Pinpoint the cell where the given text exists, returning its (x, y) midpoint coordinate. 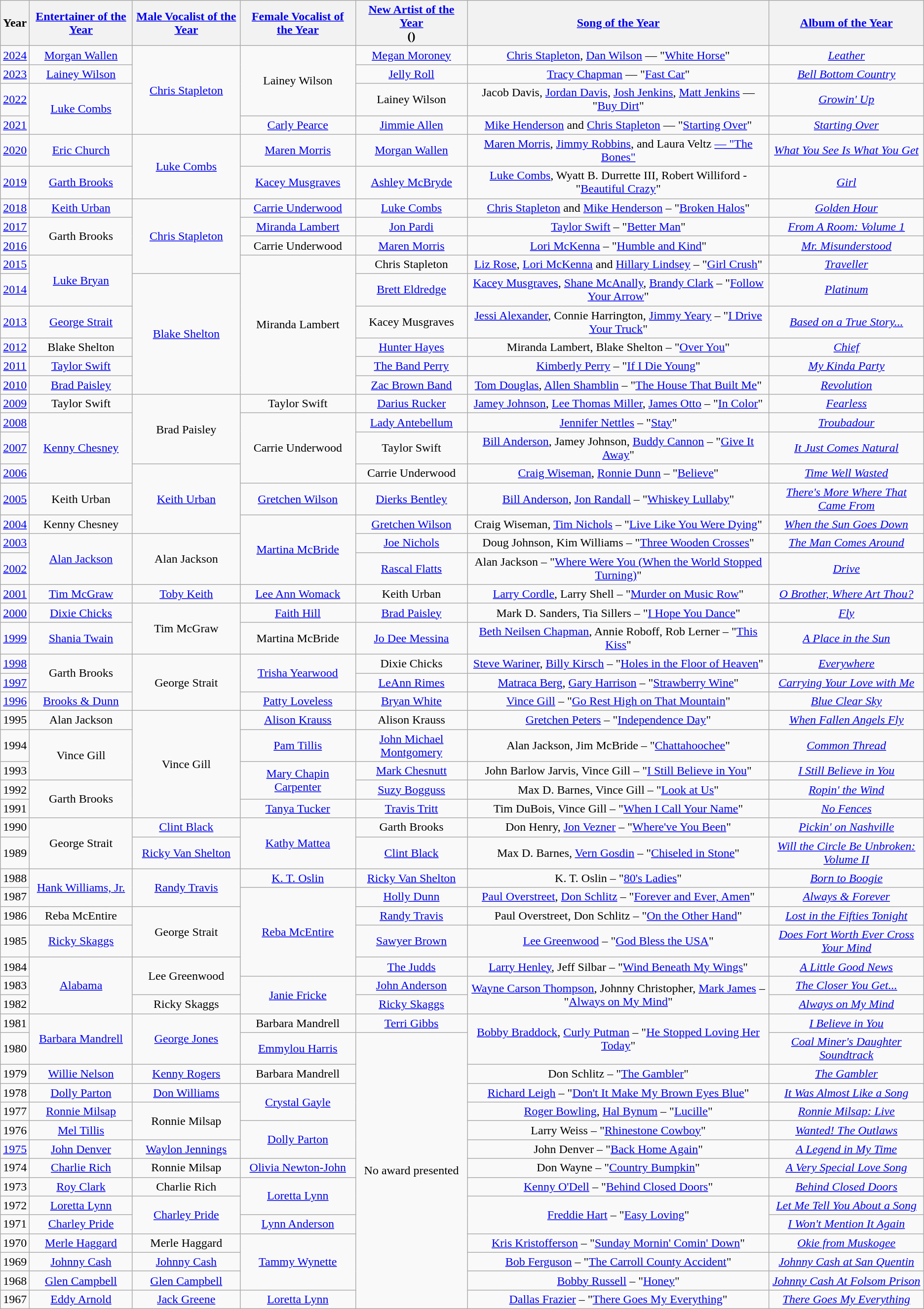
Troubadour (846, 423)
1984 (15, 966)
2014 (15, 289)
Ronnie Milsap: Live (846, 1112)
Album of the Year (846, 23)
Lori McKenna – "Humble and Kind" (618, 245)
Dierks Bentley (412, 499)
1978 (15, 1093)
The Band Perry (412, 366)
Let Me Tell You About a Song (846, 1205)
2011 (15, 366)
1972 (15, 1205)
I Still Believe in You (846, 771)
2006 (15, 473)
2019 (15, 183)
Holly Dunn (412, 897)
No Fences (846, 808)
1988 (15, 878)
Don Henry, Jon Vezner – "Where've You Been" (618, 827)
Bill Anderson, Jamey Johnson, Buddy Cannon – "Give It Away" (618, 448)
2012 (15, 347)
Zac Brown Band (412, 385)
Emmylou Harris (298, 1048)
John Barlow Jarvis, Vince Gill – "I Still Believe in You" (618, 771)
Everywhere (846, 663)
2005 (15, 499)
K. T. Oslin (298, 878)
Bell Bottom Country (846, 74)
Time Well Wasted (846, 473)
Fearless (846, 404)
My Kinda Party (846, 366)
Coal Miner's Daughter Soundtrack (846, 1048)
Wayne Carson Thompson, Johnny Christopher, Mark James – "Always on My Mind" (618, 995)
From A Room: Volume 1 (846, 227)
2002 (15, 569)
Brooks & Dunn (81, 701)
Mary Chapin Carpenter (298, 780)
Alan Jackson, Jim McBride – "Chattahoochee" (618, 745)
When Fallen Angels Fly (846, 720)
1973 (15, 1187)
2016 (15, 245)
1991 (15, 808)
Paul Overstreet, Don Schlitz – "Forever and Ever, Amen" (618, 897)
Freddie Hart – "Easy Loving" (618, 1215)
Shania Twain (81, 638)
Beth Neilsen Chapman, Annie Roboff, Rob Lerner – "This Kiss" (618, 638)
2020 (15, 150)
New Artist of the Year() (412, 23)
Larry Weiss – "Rhinestone Cowboy" (618, 1130)
1997 (15, 683)
2021 (15, 125)
Chris Stapleton and Mike Henderson – "Broken Halos" (618, 208)
Mel Tillis (81, 1130)
Sawyer Brown (412, 941)
LeAnn Rimes (412, 683)
2000 (15, 613)
Larry Cordle, Larry Shell – "Murder on Music Row" (618, 594)
Bobby Russell – "Honey" (618, 1280)
Jo Dee Messina (412, 638)
John Denver (81, 1149)
Travis Tritt (412, 808)
Bryan White (412, 701)
Mark Chesnutt (412, 771)
Janie Fricke (298, 995)
Common Thread (846, 745)
Leather (846, 55)
Based on a True Story... (846, 322)
Growin' Up (846, 100)
Entertainer of the Year (81, 23)
Matraca Berg, Gary Harrison – "Strawberry Wine" (618, 683)
Will the Circle Be Unbroken: Volume II (846, 853)
Jelly Roll (412, 74)
John Denver – "Back Home Again" (618, 1149)
Mike Henderson and Chris Stapleton — "Starting Over" (618, 125)
It Just Comes Natural (846, 448)
The Man Comes Around (846, 543)
Jessi Alexander, Connie Harrington, Jimmy Yeary – "I Drive Your Truck" (618, 322)
Kimberly Perry – "If I Die Young" (618, 366)
Johnny Cash At Folsom Prison (846, 1280)
1990 (15, 827)
Willie Nelson (81, 1074)
1987 (15, 897)
Eric Church (81, 150)
Drive (846, 569)
When the Sun Goes Down (846, 524)
Mr. Misunderstood (846, 245)
1967 (15, 1299)
Kenny Rogers (186, 1074)
Pam Tillis (298, 745)
Lee Greenwood (186, 976)
John Anderson (412, 985)
Male Vocalist of the Year (186, 23)
The Closer You Get... (846, 985)
Olivia Newton-John (298, 1168)
It Was Almost Like a Song (846, 1093)
2004 (15, 524)
Pickin' on Nashville (846, 827)
Fly (846, 613)
Kenny O'Dell – "Behind Closed Doors" (618, 1187)
Year (15, 23)
Starting Over (846, 125)
2017 (15, 227)
Carrying Your Love with Me (846, 683)
Does Fort Worth Ever Cross Your Mind (846, 941)
Jacob Davis, Jordan Davis, Josh Jenkins, Matt Jenkins — "Buy Dirt" (618, 100)
1981 (15, 1023)
2001 (15, 594)
Waylon Jennings (186, 1149)
No award presented (412, 1171)
Vince Gill – "Go Rest High on That Mountain" (618, 701)
Don Wayne – "Country Bumpkin" (618, 1168)
Traveller (846, 264)
Lee Greenwood – "God Bless the USA" (618, 941)
K. T. Oslin – "80's Ladies" (618, 878)
John Michael Montgomery (412, 745)
1971 (15, 1224)
The Gambler (846, 1074)
Terri Gibbs (412, 1023)
Jon Pardi (412, 227)
Craig Wiseman, Ronnie Dunn – "Believe" (618, 473)
Bob Ferguson – "The Carroll County Accident" (618, 1262)
Female Vocalist of the Year (298, 23)
Always on My Mind (846, 1004)
Lee Ann Womack (298, 594)
A Place in the Sun (846, 638)
1989 (15, 853)
1977 (15, 1112)
Liz Rose, Lori McKenna and Hillary Lindsey – "Girl Crush" (618, 264)
1999 (15, 638)
2010 (15, 385)
Hank Williams, Jr. (81, 887)
George Jones (186, 1039)
Richard Leigh – "Don't It Make My Brown Eyes Blue" (618, 1093)
A Very Special Love Song (846, 1168)
Dallas Frazier – "There Goes My Everything" (618, 1299)
Johnny Cash at San Quentin (846, 1262)
Patty Loveless (298, 701)
What You See Is What You Get (846, 150)
Brett Eldredge (412, 289)
Wanted! The Outlaws (846, 1130)
Luke Combs, Wyatt B. Durrette III, Robert Williford - "Beautiful Crazy" (618, 183)
There's More Where That Came From (846, 499)
Alabama (81, 985)
O Brother, Where Art Thou? (846, 594)
Behind Closed Doors (846, 1187)
Golden Hour (846, 208)
Tracy Chapman — "Fast Car" (618, 74)
Trisha Yearwood (298, 673)
1968 (15, 1280)
Faith Hill (298, 613)
Bobby Braddock, Curly Putman – "He Stopped Loving Her Today" (618, 1039)
Craig Wiseman, Tim Nichols – "Live Like You Were Dying" (618, 524)
Tanya Tucker (298, 808)
The Judds (412, 966)
2024 (15, 55)
Paul Overstreet, Don Schlitz – "On the Other Hand" (618, 916)
Jimmie Allen (412, 125)
Chris Stapleton, Dan Wilson — "White Horse" (618, 55)
Chief (846, 347)
Maren Morris, Jimmy Robbins, and Laura Veltz — "The Bones" (618, 150)
Doug Johnson, Kim Williams – "Three Wooden Crosses" (618, 543)
Hunter Hayes (412, 347)
1995 (15, 720)
1970 (15, 1243)
1996 (15, 701)
Blue Clear Sky (846, 701)
Always & Forever (846, 897)
Girl (846, 183)
Platinum (846, 289)
1985 (15, 941)
1998 (15, 663)
Don Williams (186, 1093)
2007 (15, 448)
2015 (15, 264)
A Legend in My Time (846, 1149)
Lynn Anderson (298, 1224)
Roy Clark (81, 1187)
Miranda Lambert, Blake Shelton – "Over You" (618, 347)
Max D. Barnes, Vince Gill – "Look at Us" (618, 790)
Suzy Bogguss (412, 790)
2003 (15, 543)
1982 (15, 1004)
Song of the Year (618, 23)
Steve Wariner, Billy Kirsch – "Holes in the Floor of Heaven" (618, 663)
Toby Keith (186, 594)
Kacey Musgraves, Shane McAnally, Brandy Clark – "Follow Your Arrow" (618, 289)
1974 (15, 1168)
1993 (15, 771)
I Won't Mention It Again (846, 1224)
Okie from Muskogee (846, 1243)
Tom Douglas, Allen Shamblin – "The House That Built Me" (618, 385)
Revolution (846, 385)
Joe Nichols (412, 543)
Alan Jackson – "Where Were You (When the World Stopped Turning)" (618, 569)
Max D. Barnes, Vern Gosdin – "Chiseled in Stone" (618, 853)
2013 (15, 322)
2018 (15, 208)
Rascal Flatts (412, 569)
1992 (15, 790)
Kathy Mattea (298, 843)
1994 (15, 745)
Larry Henley, Jeff Silbar – "Wind Beneath My Wings" (618, 966)
1969 (15, 1262)
1983 (15, 985)
Lost in the Fifties Tonight (846, 916)
There Goes My Everything (846, 1299)
1976 (15, 1130)
Carly Pearce (298, 125)
2009 (15, 404)
Gretchen Peters – "Independence Day" (618, 720)
2022 (15, 100)
Lady Antebellum (412, 423)
1986 (15, 916)
Jamey Johnson, Lee Thomas Miller, James Otto – "In Color" (618, 404)
Kris Kristofferson – "Sunday Mornin' Comin' Down" (618, 1243)
Luke Bryan (81, 280)
2008 (15, 423)
1975 (15, 1149)
Born to Boogie (846, 878)
Ropin' the Wind (846, 790)
Crystal Gayle (298, 1102)
Eddy Arnold (81, 1299)
2023 (15, 74)
Mark D. Sanders, Tia Sillers – "I Hope You Dance" (618, 613)
Ashley McBryde (412, 183)
Don Schlitz – "The Gambler" (618, 1074)
Jennifer Nettles – "Stay" (618, 423)
Taylor Swift – "Better Man" (618, 227)
Megan Moroney (412, 55)
Roger Bowling, Hal Bynum – "Lucille" (618, 1112)
Bill Anderson, Jon Randall – "Whiskey Lullaby" (618, 499)
Tammy Wynette (298, 1262)
I Believe in You (846, 1023)
Tim DuBois, Vince Gill – "When I Call Your Name" (618, 808)
A Little Good News (846, 966)
Darius Rucker (412, 404)
1980 (15, 1048)
1979 (15, 1074)
Jack Greene (186, 1299)
